Search for the cell housing the specified text and yield its (X, Y) center coordinate. 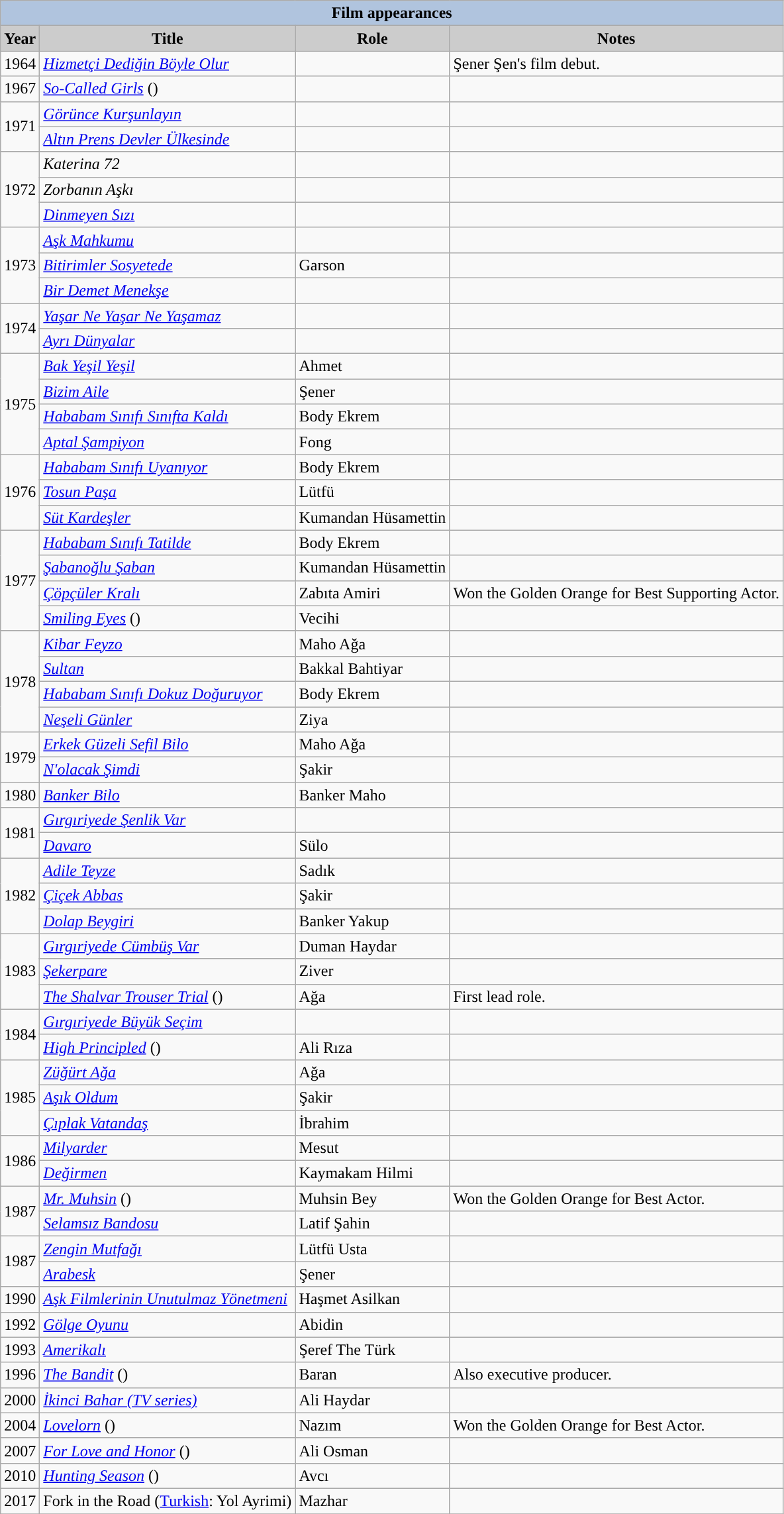
Duman Haydar (372, 946)
Amerikalı (168, 1350)
Milyarder (168, 1148)
Mazhar (372, 1501)
Aşk Mahkumu (168, 240)
Gırgıriyede Cümbüş Var (168, 946)
Katerina 72 (168, 164)
Lovelorn () (168, 1425)
1975 (20, 404)
Neşeli Günler (168, 719)
Altın Prens Devler Ülkesinde (168, 139)
Görünce Kurşunlayın (168, 114)
Şabanoğlu Şaban (168, 568)
Year (20, 38)
The Shalvar Trouser Trial () (168, 997)
Lütfü Usta (372, 1249)
Fork in the Road (Turkish: Yol Ayrimi) (168, 1501)
Ahmet (372, 366)
Ziya (372, 719)
1979 (20, 757)
Ziver (372, 971)
Baran (372, 1375)
Zorbanın Aşkı (168, 189)
Dinmeyen Sızı (168, 215)
1986 (20, 1161)
Vecihi (372, 618)
Adile Teyze (168, 871)
Bitirimler Sosyetede (168, 265)
Değirmen (168, 1173)
Garson (372, 265)
Aptal Şampiyon (168, 442)
1973 (20, 265)
Abidin (372, 1325)
İbrahim (372, 1123)
Haşmet Asilkan (372, 1299)
Dolap Beygiri (168, 921)
Şekerpare (168, 971)
Hababam Sınıfı Tatilde (168, 543)
Yaşar Ne Yaşar Ne Yaşamaz (168, 316)
Zabıta Amiri (372, 593)
Mr. Muhsin () (168, 1199)
Kibar Feyzo (168, 643)
Şeref The Türk (372, 1350)
Zengin Mutfağı (168, 1249)
Title (168, 38)
Muhsin Bey (372, 1199)
High Principled () (168, 1047)
Fong (372, 442)
Ali Osman (372, 1450)
Bakkal Bahtiyar (372, 669)
Ali Haydar (372, 1400)
Hababam Sınıfı Dokuz Doğuruyor (168, 694)
Sadık (372, 871)
Arabesk (168, 1274)
2007 (20, 1450)
Aşk Filmlerinin Unutulmaz Yönetmeni (168, 1299)
Erkek Güzeli Sefil Bilo (168, 745)
1980 (20, 795)
Kaymakam Hilmi (372, 1173)
1967 (20, 89)
1977 (20, 580)
Bizim Aile (168, 392)
Bir Demet Menekşe (168, 290)
1981 (20, 833)
Banker Maho (372, 795)
1974 (20, 329)
Gırgıriyede Şenlik Var (168, 820)
Selamsız Bandosu (168, 1224)
Süt Kardeşler (168, 517)
Also executive producer. (616, 1375)
Sülo (372, 845)
1964 (20, 64)
Role (372, 38)
Ali Rıza (372, 1047)
Hababam Sınıfı Uyanıyor (168, 467)
Çöpçüler Kralı (168, 593)
The Bandit () (168, 1375)
1993 (20, 1350)
Latif Şahin (372, 1224)
2000 (20, 1400)
Mesut (372, 1148)
For Love and Honor () (168, 1450)
N'olacak Şimdi (168, 770)
Banker Yakup (372, 921)
2010 (20, 1476)
2017 (20, 1501)
First lead role. (616, 997)
Avcı (372, 1476)
Züğürt Ağa (168, 1072)
Davaro (168, 845)
Nazım (372, 1425)
1972 (20, 189)
Tosun Paşa (168, 492)
1992 (20, 1325)
Şener Şen's film debut. (616, 64)
Aşık Oldum (168, 1097)
1982 (20, 896)
1971 (20, 127)
Smiling Eyes () (168, 618)
1976 (20, 492)
Film appearances (392, 13)
1984 (20, 1034)
Lütfü (372, 492)
İkinci Bahar (TV series) (168, 1400)
Sultan (168, 669)
Won the Golden Orange for Best Supporting Actor. (616, 593)
Hizmetçi Dediğin Böyle Olur (168, 64)
Çiçek Abbas (168, 896)
1996 (20, 1375)
Gırgıriyede Büyük Seçim (168, 1022)
1985 (20, 1097)
1990 (20, 1299)
Ayrı Dünyalar (168, 341)
2004 (20, 1425)
1978 (20, 681)
Hababam Sınıfı Sınıfta Kaldı (168, 417)
Notes (616, 38)
Bak Yeşil Yeşil (168, 366)
Çıplak Vatandaş (168, 1123)
Gölge Oyunu (168, 1325)
1983 (20, 971)
So-Called Girls () (168, 89)
Hunting Season () (168, 1476)
Banker Bilo (168, 795)
